Return the (X, Y) coordinate for the center point of the cell that contains the specified text.  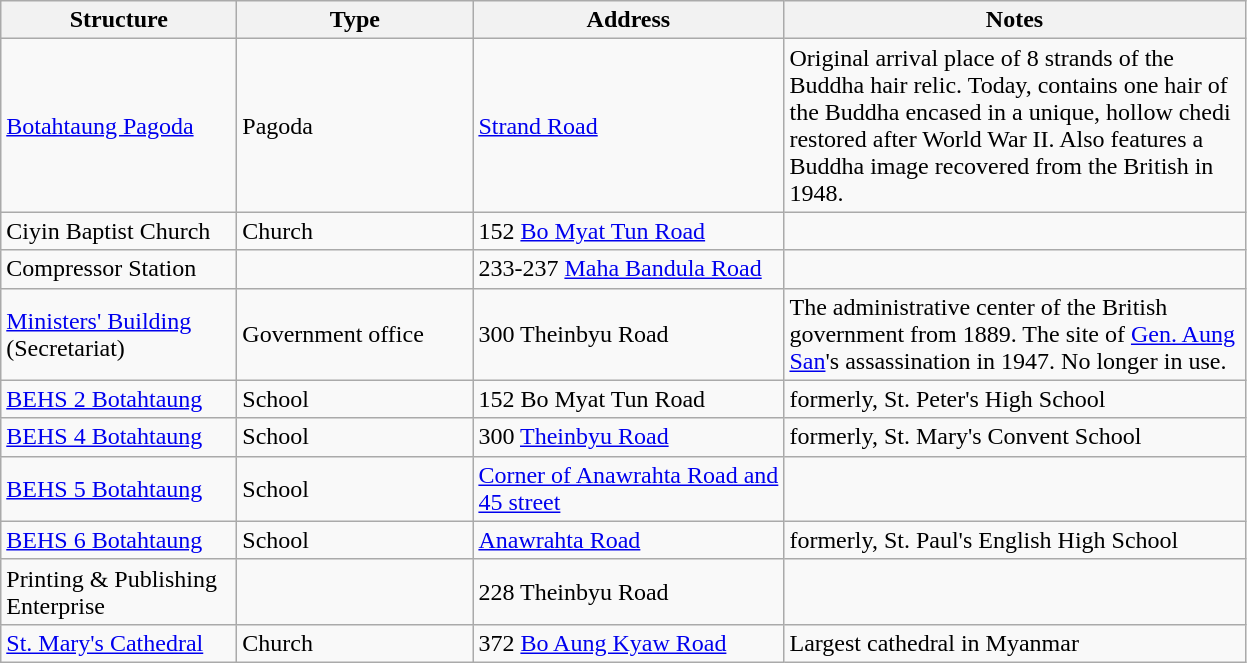
formerly, St. Mary's Convent School (1014, 437)
Government office (355, 334)
formerly, St. Paul's English High School (1014, 540)
Largest cathedral in Myanmar (1014, 643)
Strand Road (628, 126)
formerly, St. Peter's High School (1014, 399)
Botahtaung Pagoda (119, 126)
Structure (119, 20)
372 Bo Aung Kyaw Road (628, 643)
228 Theinbyu Road (628, 592)
Pagoda (355, 126)
Ciyin Baptist Church (119, 231)
Type (355, 20)
BEHS 6 Botahtaung (119, 540)
Notes (1014, 20)
BEHS 5 Botahtaung (119, 488)
Anawrahta Road (628, 540)
BEHS 4 Botahtaung (119, 437)
Ministers' Building (Secretariat) (119, 334)
233-237 Maha Bandula Road (628, 269)
Printing & Publishing Enterprise (119, 592)
The administrative center of the British government from 1889. The site of Gen. Aung San's assassination in 1947. No longer in use. (1014, 334)
Address (628, 20)
Compressor Station (119, 269)
BEHS 2 Botahtaung (119, 399)
St. Mary's Cathedral (119, 643)
Corner of Anawrahta Road and 45 street (628, 488)
